Return [x, y] of the center of cell containing provided text 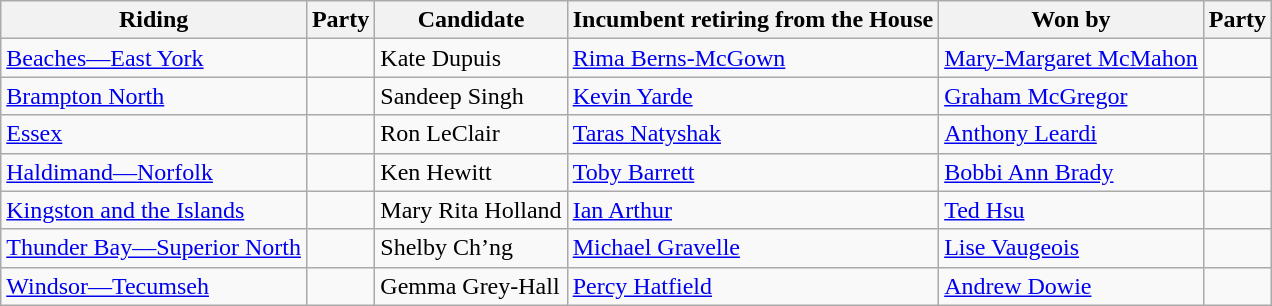
Michael Gravelle [752, 248]
Kingston and the Islands [154, 210]
Bobbi Ann Brady [1072, 172]
Anthony Leardi [1072, 134]
Toby Barrett [752, 172]
Sandeep Singh [471, 96]
Riding [154, 20]
Windsor—Tecumseh [154, 286]
Kevin Yarde [752, 96]
Won by [1072, 20]
Shelby Ch’ng [471, 248]
Ken Hewitt [471, 172]
Rima Berns-McGown [752, 58]
Ian Arthur [752, 210]
Incumbent retiring from the House [752, 20]
Ron LeClair [471, 134]
Percy Hatfield [752, 286]
Candidate [471, 20]
Graham McGregor [1072, 96]
Mary Rita Holland [471, 210]
Andrew Dowie [1072, 286]
Brampton North [154, 96]
Mary-Margaret McMahon [1072, 58]
Kate Dupuis [471, 58]
Ted Hsu [1072, 210]
Haldimand—Norfolk [154, 172]
Taras Natyshak [752, 134]
Essex [154, 134]
Thunder Bay—Superior North [154, 248]
Beaches—East York [154, 58]
Gemma Grey-Hall [471, 286]
Lise Vaugeois [1072, 248]
